Search for the cell housing the specified text and yield its (X, Y) center coordinate. 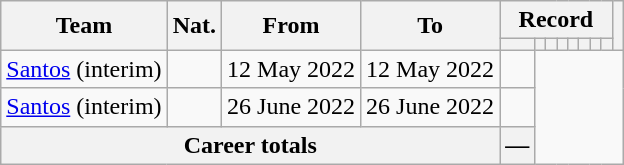
Team (84, 26)
Career totals (250, 145)
— (518, 145)
From (292, 26)
To (430, 26)
Record (556, 20)
Nat. (194, 26)
